Return the [x, y] coordinate for the center point of the cell that contains the specified text.  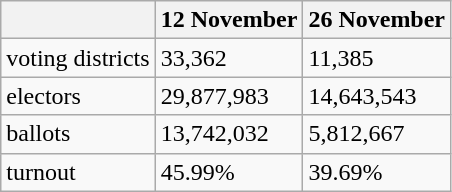
11,385 [377, 58]
electors [78, 96]
26 November [377, 20]
39.69% [377, 172]
45.99% [229, 172]
12 November [229, 20]
turnout [78, 172]
33,362 [229, 58]
ballots [78, 134]
29,877,983 [229, 96]
5,812,667 [377, 134]
14,643,543 [377, 96]
13,742,032 [229, 134]
voting districts [78, 58]
